Identify which cell holds the provided text, then report its (x, y) central coordinate. 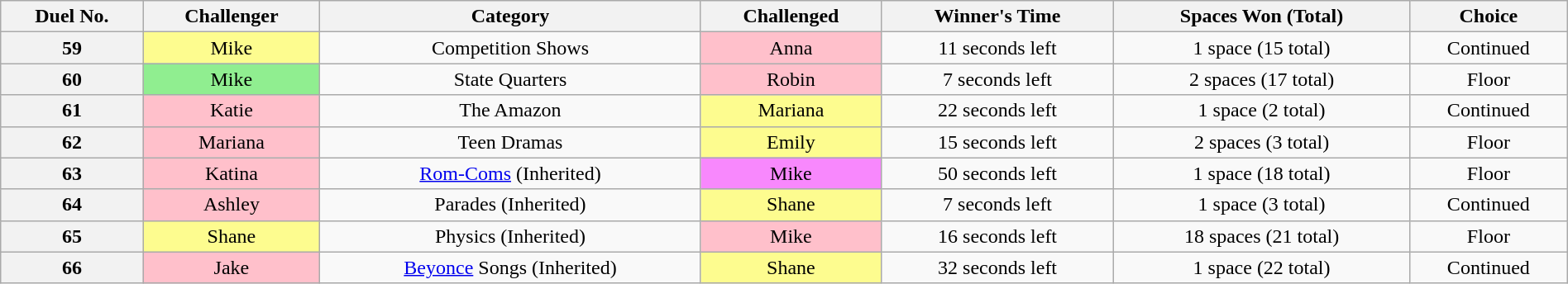
Katie (232, 111)
15 seconds left (997, 142)
18 spaces (21 total) (1262, 236)
Robin (791, 79)
2 spaces (17 total) (1262, 79)
Spaces Won (Total) (1262, 17)
1 space (15 total) (1262, 48)
Ashley (232, 205)
66 (72, 267)
State Quarters (511, 79)
Physics (Inherited) (511, 236)
60 (72, 79)
Teen Dramas (511, 142)
32 seconds left (997, 267)
59 (72, 48)
Challenger (232, 17)
Rom-Coms (Inherited) (511, 173)
Parades (Inherited) (511, 205)
16 seconds left (997, 236)
Anna (791, 48)
Challenged (791, 17)
11 seconds left (997, 48)
1 space (18 total) (1262, 173)
2 spaces (3 total) (1262, 142)
63 (72, 173)
61 (72, 111)
Katina (232, 173)
50 seconds left (997, 173)
Category (511, 17)
Duel No. (72, 17)
Choice (1489, 17)
1 space (2 total) (1262, 111)
The Amazon (511, 111)
Winner's Time (997, 17)
Beyonce Songs (Inherited) (511, 267)
Jake (232, 267)
64 (72, 205)
65 (72, 236)
1 space (3 total) (1262, 205)
Emily (791, 142)
1 space (22 total) (1262, 267)
22 seconds left (997, 111)
Competition Shows (511, 48)
62 (72, 142)
